Determine the (X, Y) coordinate at the center of the cell enclosing the given text.  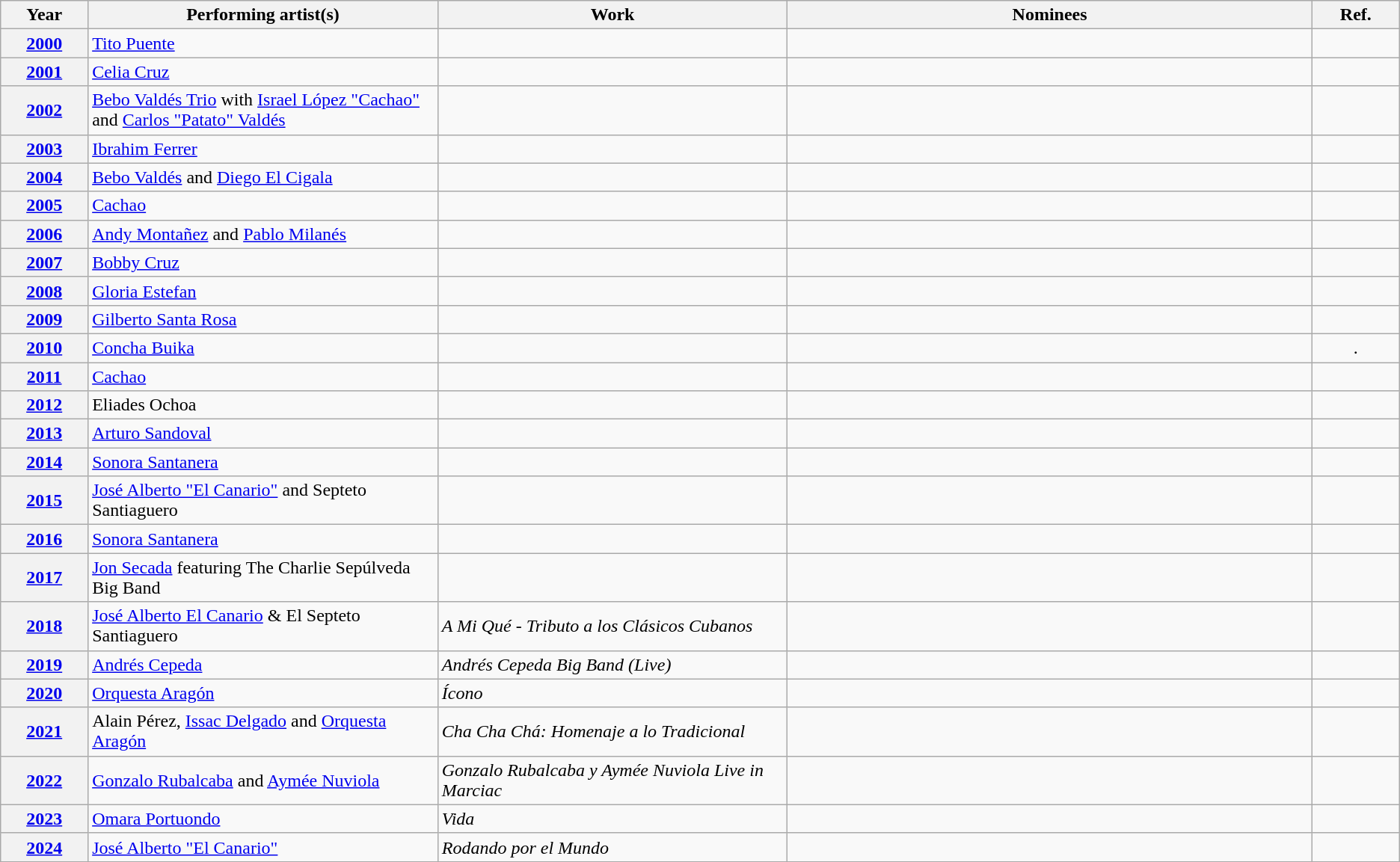
Gilberto Santa Rosa (263, 319)
Andy Montañez and Pablo Milanés (263, 234)
2021 (45, 731)
2006 (45, 234)
Concha Buika (263, 348)
Bobby Cruz (263, 262)
Vida (612, 819)
2011 (45, 376)
2014 (45, 462)
Gonzalo Rubalcaba and Aymée Nuviola (263, 781)
A Mi Qué - Tributo a los Clásicos Cubanos (612, 627)
2022 (45, 781)
Cha Cha Chá: Homenaje a lo Tradicional (612, 731)
Tito Puente (263, 43)
Gloria Estefan (263, 291)
Andrés Cepeda Big Band (Live) (612, 665)
Eliades Ochoa (263, 405)
2004 (45, 177)
2012 (45, 405)
Performing artist(s) (263, 15)
Ícono (612, 693)
2020 (45, 693)
Bebo Valdés Trio with Israel López "Cachao" and Carlos "Patato" Valdés (263, 111)
Arturo Sandoval (263, 434)
Year (45, 15)
Orquesta Aragón (263, 693)
2023 (45, 819)
José Alberto "El Canario" and Septeto Santiaguero (263, 501)
Ref. (1355, 15)
2008 (45, 291)
2007 (45, 262)
2001 (45, 72)
. (1355, 348)
Gonzalo Rubalcaba y Aymée Nuviola Live in Marciac (612, 781)
2000 (45, 43)
Work (612, 15)
Omara Portuondo (263, 819)
2024 (45, 847)
2016 (45, 539)
2018 (45, 627)
Ibrahim Ferrer (263, 149)
Nominees (1050, 15)
José Alberto El Canario & El Septeto Santiaguero (263, 627)
2005 (45, 206)
2002 (45, 111)
Alain Pérez, Issac Delgado and Orquesta Aragón (263, 731)
Rodando por el Mundo (612, 847)
2015 (45, 501)
Celia Cruz (263, 72)
2019 (45, 665)
2003 (45, 149)
Jon Secada featuring The Charlie Sepúlveda Big Band (263, 577)
José Alberto "El Canario" (263, 847)
Andrés Cepeda (263, 665)
Bebo Valdés and Diego El Cigala (263, 177)
2009 (45, 319)
2010 (45, 348)
2017 (45, 577)
2013 (45, 434)
